Capture the cell that displays the provided text and extract its [X, Y] central coordinate. 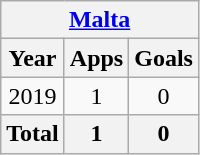
Total [33, 134]
Apps [96, 58]
2019 [33, 96]
Malta [100, 20]
Year [33, 58]
Goals [164, 58]
